Detect which cell encompasses the target text, then output its [X, Y] center coordinate. 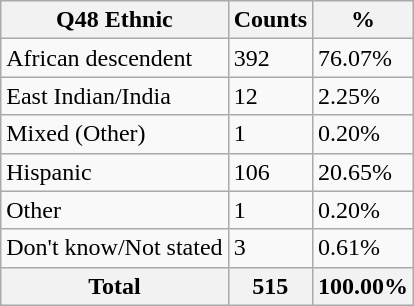
African descendent [114, 58]
20.65% [364, 172]
Total [114, 286]
East Indian/India [114, 96]
Q48 Ethnic [114, 20]
Hispanic [114, 172]
106 [270, 172]
392 [270, 58]
Other [114, 210]
76.07% [364, 58]
Don't know/Not stated [114, 248]
% [364, 20]
0.61% [364, 248]
2.25% [364, 96]
100.00% [364, 286]
12 [270, 96]
Mixed (Other) [114, 134]
515 [270, 286]
3 [270, 248]
Counts [270, 20]
